Detect which cell encompasses the target text, then output its (x, y) center coordinate. 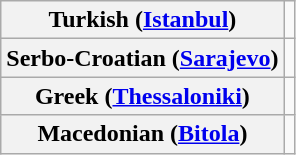
Macedonian (Bitola) (142, 134)
Greek (Thessaloniki) (142, 96)
Turkish (Istanbul) (142, 20)
Serbo-Croatian (Sarajevo) (142, 58)
